Detect which cell encompasses the target text, then output its [x, y] center coordinate. 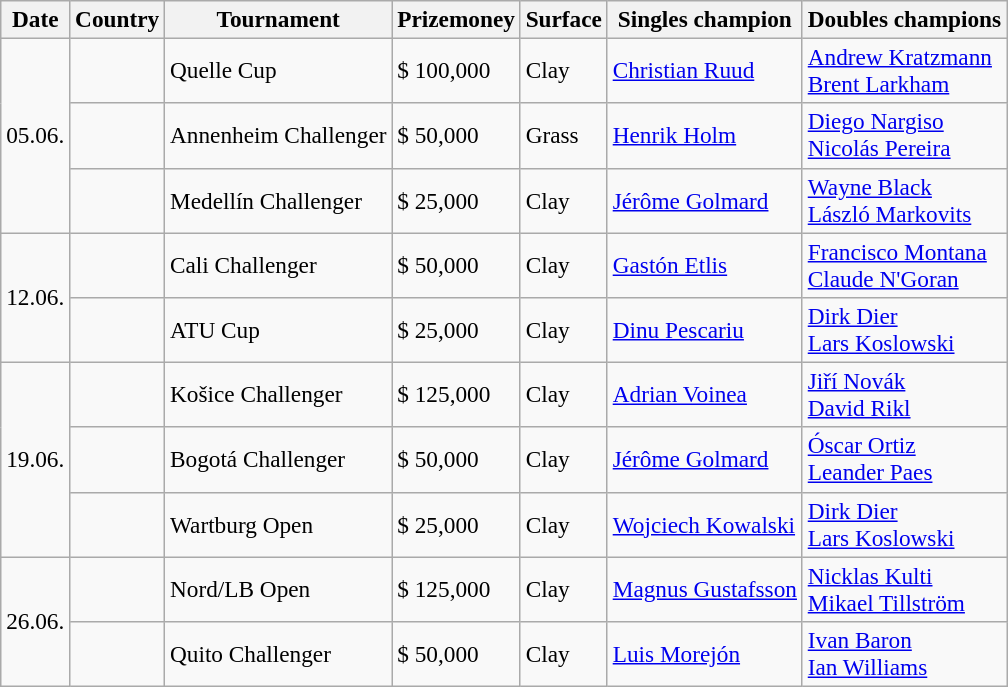
Óscar Ortiz Leander Paes [904, 460]
ATU Cup [278, 330]
Ivan Baron Ian Williams [904, 654]
Date [36, 19]
Wayne Black László Markovits [904, 200]
Jiří Novák David Rikl [904, 394]
Nicklas Kulti Mikael Tillström [904, 588]
Surface [564, 19]
Tournament [278, 19]
19.06. [36, 459]
Country [118, 19]
$ 100,000 [456, 70]
Quelle Cup [278, 70]
Bogotá Challenger [278, 460]
12.06. [36, 297]
Magnus Gustafsson [704, 588]
Singles champion [704, 19]
Wartburg Open [278, 524]
Annenheim Challenger [278, 136]
Adrian Voinea [704, 394]
Christian Ruud [704, 70]
05.06. [36, 135]
Wojciech Kowalski [704, 524]
Nord/LB Open [278, 588]
Grass [564, 136]
Košice Challenger [278, 394]
26.06. [36, 621]
Quito Challenger [278, 654]
Doubles champions [904, 19]
Medellín Challenger [278, 200]
Andrew Kratzmann Brent Larkham [904, 70]
Henrik Holm [704, 136]
Dinu Pescariu [704, 330]
Francisco Montana Claude N'Goran [904, 264]
Prizemoney [456, 19]
Diego Nargiso Nicolás Pereira [904, 136]
Cali Challenger [278, 264]
Gastón Etlis [704, 264]
Luis Morejón [704, 654]
